Provide the [X, Y] coordinate of the cell's center where the given text is located.  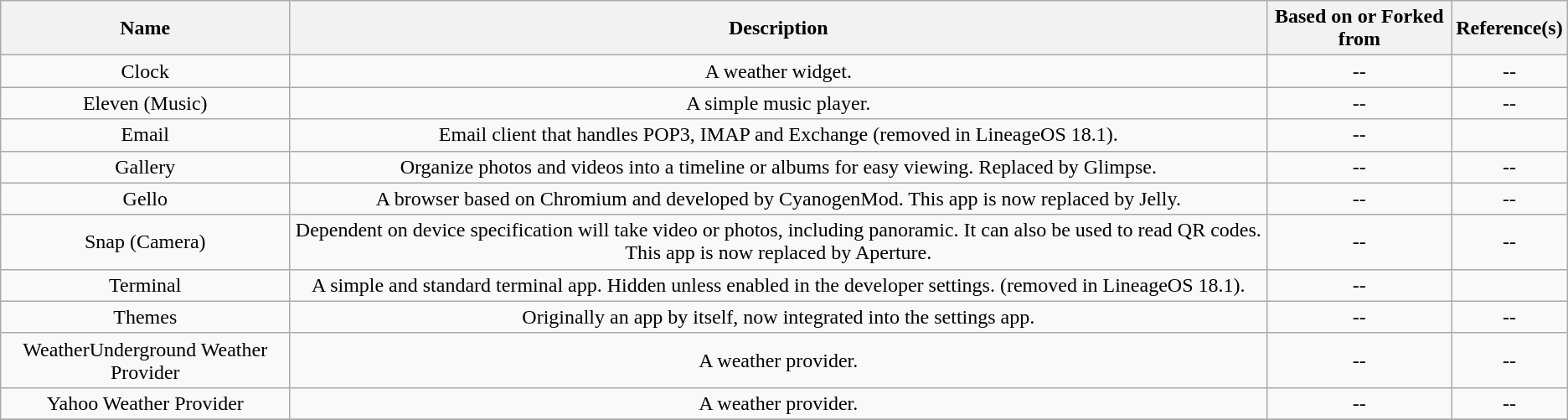
Eleven (Music) [146, 103]
Yahoo Weather Provider [146, 403]
Email client that handles POP3, IMAP and Exchange (removed in LineageOS 18.1). [779, 135]
Gallery [146, 167]
Name [146, 29]
Themes [146, 317]
Terminal [146, 285]
A browser based on Chromium and developed by CyanogenMod. This app is now replaced by Jelly. [779, 199]
Reference(s) [1509, 29]
Originally an app by itself, now integrated into the settings app. [779, 317]
Description [779, 29]
A simple music player. [779, 103]
Email [146, 135]
Organize photos and videos into a timeline or albums for easy viewing. Replaced by Glimpse. [779, 167]
A simple and standard terminal app. Hidden unless enabled in the developer settings. (removed in LineageOS 18.1). [779, 285]
Based on or Forked from [1359, 29]
Clock [146, 71]
Snap (Camera) [146, 241]
WeatherUnderground Weather Provider [146, 360]
A weather widget. [779, 71]
Gello [146, 199]
